Identify which cell holds the provided text, then report its (X, Y) central coordinate. 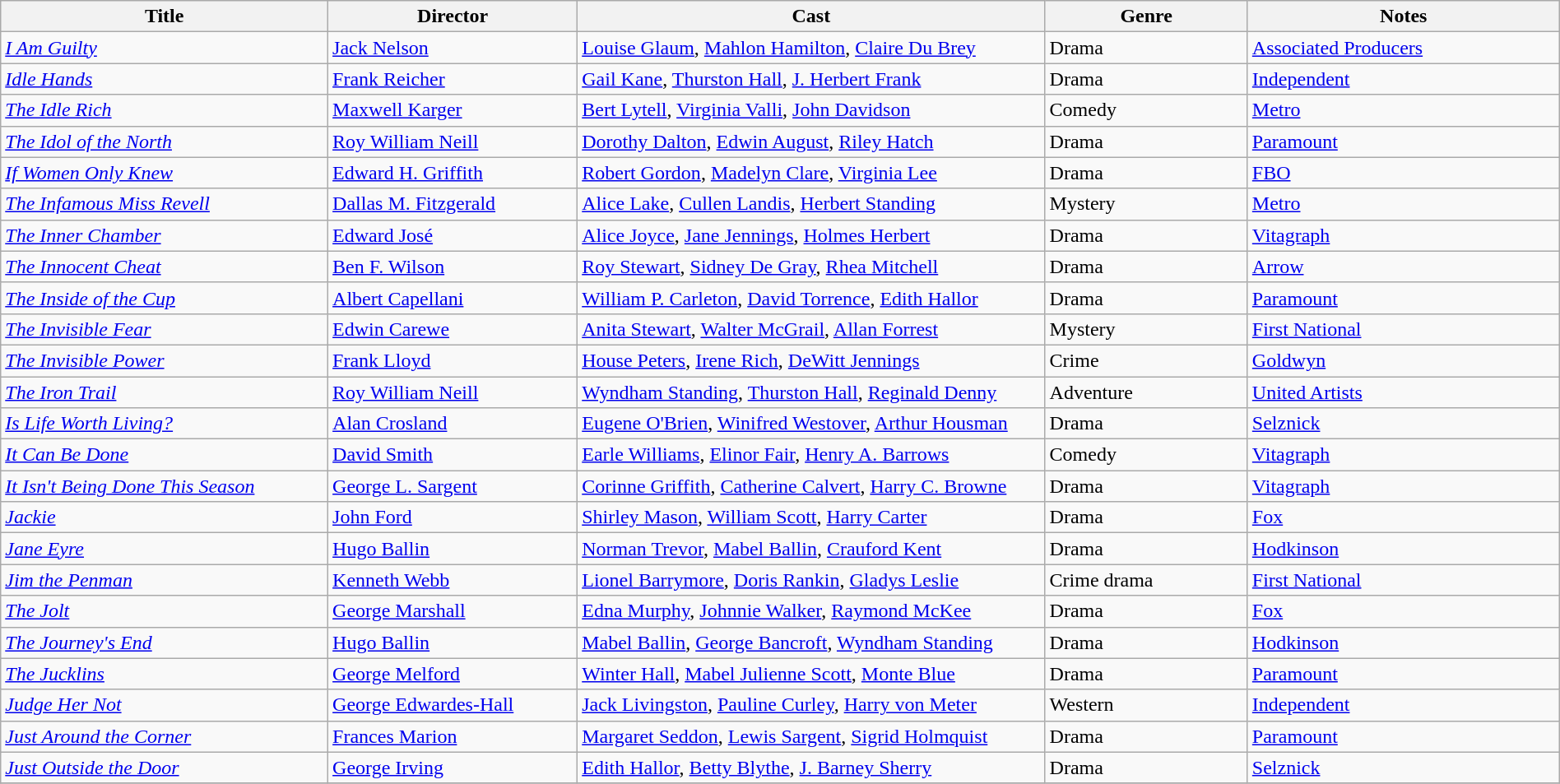
Crime (1146, 360)
Lionel Barrymore, Doris Rankin, Gladys Leslie (811, 580)
It Can Be Done (165, 455)
Associated Producers (1404, 48)
Jim the Penman (165, 580)
John Ford (453, 517)
It Isn't Being Done This Season (165, 486)
Edward José (453, 235)
Maxwell Karger (453, 110)
Bert Lytell, Virginia Valli, John Davidson (811, 110)
Idle Hands (165, 79)
Dorothy Dalton, Edwin August, Riley Hatch (811, 141)
George Edwardes-Hall (453, 705)
Arrow (1404, 267)
Western (1146, 705)
Kenneth Webb (453, 580)
The Idol of the North (165, 141)
Shirley Mason, William Scott, Harry Carter (811, 517)
Margaret Seddon, Lewis Sargent, Sigrid Holmquist (811, 736)
Gail Kane, Thurston Hall, J. Herbert Frank (811, 79)
I Am Guilty (165, 48)
The Jolt (165, 611)
The Innocent Cheat (165, 267)
Robert Gordon, Madelyn Clare, Virginia Lee (811, 173)
Dallas M. Fitzgerald (453, 204)
The Iron Trail (165, 392)
Edith Hallor, Betty Blythe, J. Barney Sherry (811, 768)
The Idle Rich (165, 110)
Alice Lake, Cullen Landis, Herbert Standing (811, 204)
Goldwyn (1404, 360)
Cast (811, 16)
George Melford (453, 674)
George Irving (453, 768)
FBO (1404, 173)
The Invisible Power (165, 360)
Anita Stewart, Walter McGrail, Allan Forrest (811, 329)
The Journey's End (165, 643)
Crime drama (1146, 580)
Is Life Worth Living? (165, 424)
Adventure (1146, 392)
Jackie (165, 517)
The Jucklins (165, 674)
William P. Carleton, David Torrence, Edith Hallor (811, 298)
David Smith (453, 455)
Genre (1146, 16)
Ben F. Wilson (453, 267)
Norman Trevor, Mabel Ballin, Crauford Kent (811, 549)
The Inner Chamber (165, 235)
House Peters, Irene Rich, DeWitt Jennings (811, 360)
The Infamous Miss Revell (165, 204)
If Women Only Knew (165, 173)
Corinne Griffith, Catherine Calvert, Harry C. Browne (811, 486)
Jack Nelson (453, 48)
Alice Joyce, Jane Jennings, Holmes Herbert (811, 235)
Earle Williams, Elinor Fair, Henry A. Barrows (811, 455)
Just Around the Corner (165, 736)
The Invisible Fear (165, 329)
Wyndham Standing, Thurston Hall, Reginald Denny (811, 392)
United Artists (1404, 392)
Judge Her Not (165, 705)
Edward H. Griffith (453, 173)
Alan Crosland (453, 424)
Edwin Carewe (453, 329)
Frank Lloyd (453, 360)
Albert Capellani (453, 298)
Jack Livingston, Pauline Curley, Harry von Meter (811, 705)
Title (165, 16)
Edna Murphy, Johnnie Walker, Raymond McKee (811, 611)
Eugene O'Brien, Winifred Westover, Arthur Housman (811, 424)
Frank Reicher (453, 79)
Just Outside the Door (165, 768)
Notes (1404, 16)
George Marshall (453, 611)
Director (453, 16)
Frances Marion (453, 736)
Roy Stewart, Sidney De Gray, Rhea Mitchell (811, 267)
The Inside of the Cup (165, 298)
George L. Sargent (453, 486)
Louise Glaum, Mahlon Hamilton, Claire Du Brey (811, 48)
Mabel Ballin, George Bancroft, Wyndham Standing (811, 643)
Jane Eyre (165, 549)
Winter Hall, Mabel Julienne Scott, Monte Blue (811, 674)
